Determine the (x, y) coordinate at the center of the cell enclosing the given text.  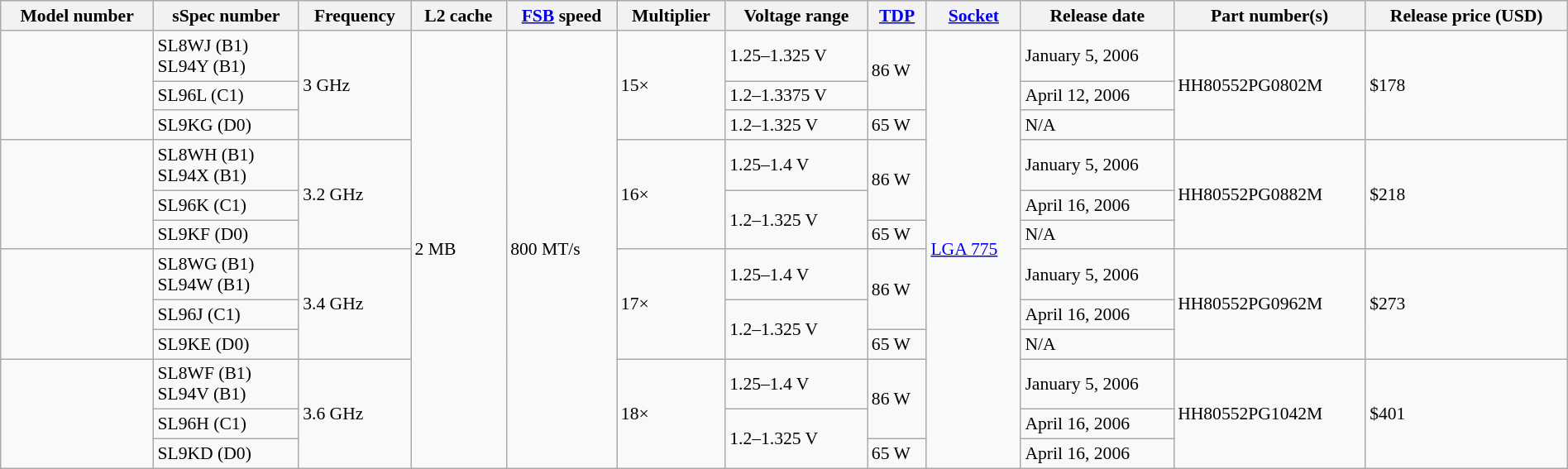
SL8WJ (B1)SL94Y (B1) (226, 56)
Release date (1097, 16)
Frequency (354, 16)
Multiplier (672, 16)
FSB speed (562, 16)
18× (672, 414)
SL9KE (D0) (226, 344)
SL96L (C1) (226, 96)
SL8WF (B1)SL94V (B1) (226, 384)
HH80552PG0802M (1269, 85)
2 MB (459, 250)
SL96J (C1) (226, 315)
Model number (78, 16)
Release price (USD) (1466, 16)
3.2 GHz (354, 194)
$401 (1466, 414)
SL8WG (B1)SL94W (B1) (226, 275)
LGA 775 (973, 250)
SL9KG (D0) (226, 126)
$178 (1466, 85)
3.6 GHz (354, 414)
Socket (973, 16)
SL9KF (D0) (226, 235)
SL96K (C1) (226, 205)
Voltage range (796, 16)
$273 (1466, 304)
3.4 GHz (354, 304)
HH80552PG1042M (1269, 414)
15× (672, 85)
$218 (1466, 194)
SL96H (C1) (226, 424)
3 GHz (354, 85)
1.25–1.325 V (796, 56)
HH80552PG0882M (1269, 194)
16× (672, 194)
17× (672, 304)
Part number(s) (1269, 16)
SL9KD (D0) (226, 454)
TDP (897, 16)
sSpec number (226, 16)
1.2–1.3375 V (796, 96)
April 12, 2006 (1097, 96)
SL8WH (B1)SL94X (B1) (226, 165)
L2 cache (459, 16)
HH80552PG0962M (1269, 304)
800 MT/s (562, 250)
